Provide the (X, Y) coordinate of the cell's center where the given text is located.  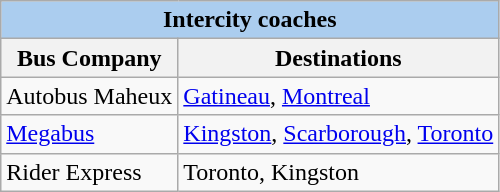
Gatineau, Montreal (338, 96)
Autobus Maheux (90, 96)
Megabus (90, 134)
Intercity coaches (250, 20)
Destinations (338, 58)
Toronto, Kingston (338, 172)
Kingston, Scarborough, Toronto (338, 134)
Bus Company (90, 58)
Rider Express (90, 172)
